Locate the cell with the specified text and output its (x, y) center coordinate. 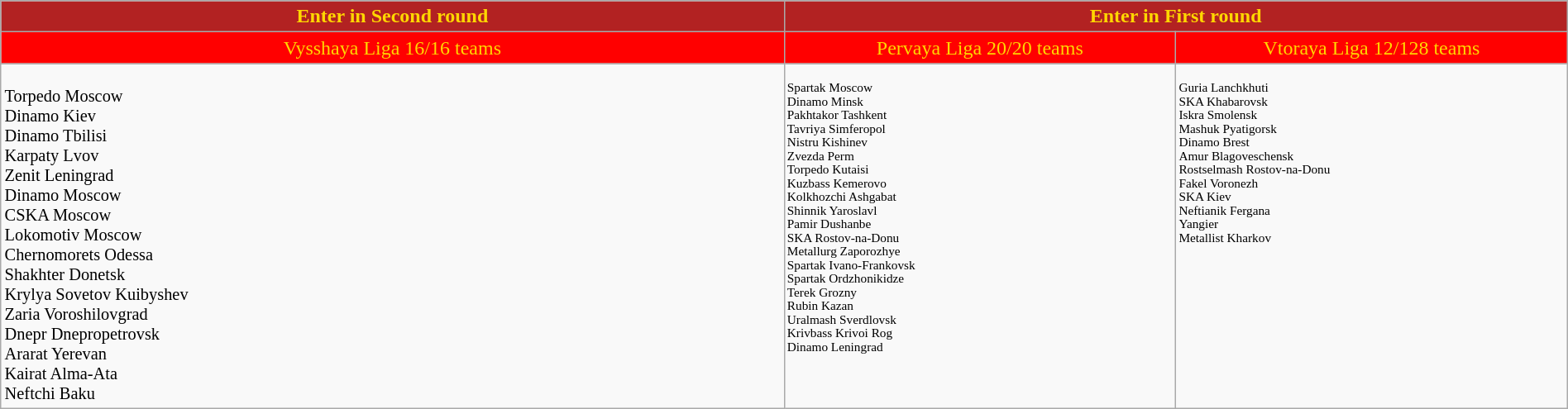
Vysshaya Liga 16/16 teams (392, 48)
Enter in Second round (392, 17)
Enter in First round (1176, 17)
Vtoraya Liga 12/128 teams (1372, 48)
Pervaya Liga 20/20 teams (980, 48)
